Provide the [X, Y] coordinate of the cell's center where the given text is located.  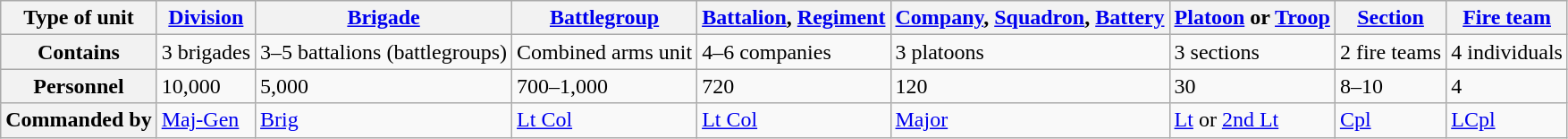
Major [1030, 120]
3 platoons [1030, 52]
2 fire teams [1390, 52]
Brigade [384, 18]
Brig [384, 120]
Battlegroup [604, 18]
Platoon or Troop [1252, 18]
10,000 [206, 86]
Cpl [1390, 120]
700–1,000 [604, 86]
720 [794, 86]
Company, Squadron, Battery [1030, 18]
4–6 companies [794, 52]
Contains [79, 52]
Division [206, 18]
LCpl [1507, 120]
Personnel [79, 86]
Maj-Gen [206, 120]
Fire team [1507, 18]
Combined arms unit [604, 52]
5,000 [384, 86]
4 [1507, 86]
3–5 battalions (battlegroups) [384, 52]
3 sections [1252, 52]
120 [1030, 86]
Lt or 2nd Lt [1252, 120]
Commanded by [79, 120]
3 brigades [206, 52]
Type of unit [79, 18]
4 individuals [1507, 52]
Section [1390, 18]
Battalion, Regiment [794, 18]
8–10 [1390, 86]
30 [1252, 86]
